Search for the cell housing the specified text and yield its [x, y] center coordinate. 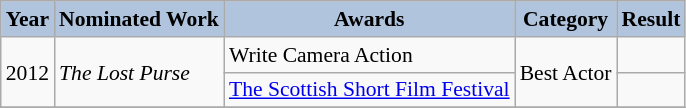
Year [28, 19]
The Lost Purse [139, 72]
Category [566, 19]
The Scottish Short Film Festival [370, 90]
Result [652, 19]
Best Actor [566, 72]
Awards [370, 19]
2012 [28, 72]
Nominated Work [139, 19]
Write Camera Action [370, 55]
